Output the [X, Y] coordinate of the center of the cell containing the given text.  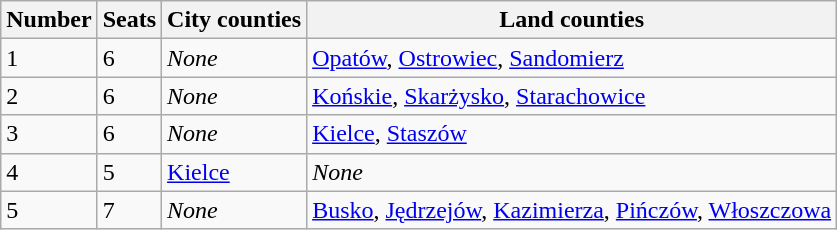
Seats [129, 20]
Końskie, Skarżysko, Starachowice [572, 96]
1 [49, 58]
Busko, Jędrzejów, Kazimierza, Pińczów, Włoszczowa [572, 210]
4 [49, 172]
2 [49, 96]
Opatów, Ostrowiec, Sandomierz [572, 58]
Kielce [234, 172]
City counties [234, 20]
7 [129, 210]
Land counties [572, 20]
Kielce, Staszów [572, 134]
3 [49, 134]
Number [49, 20]
